For the text-containing cell, return its midpoint in (X, Y) coordinate format. 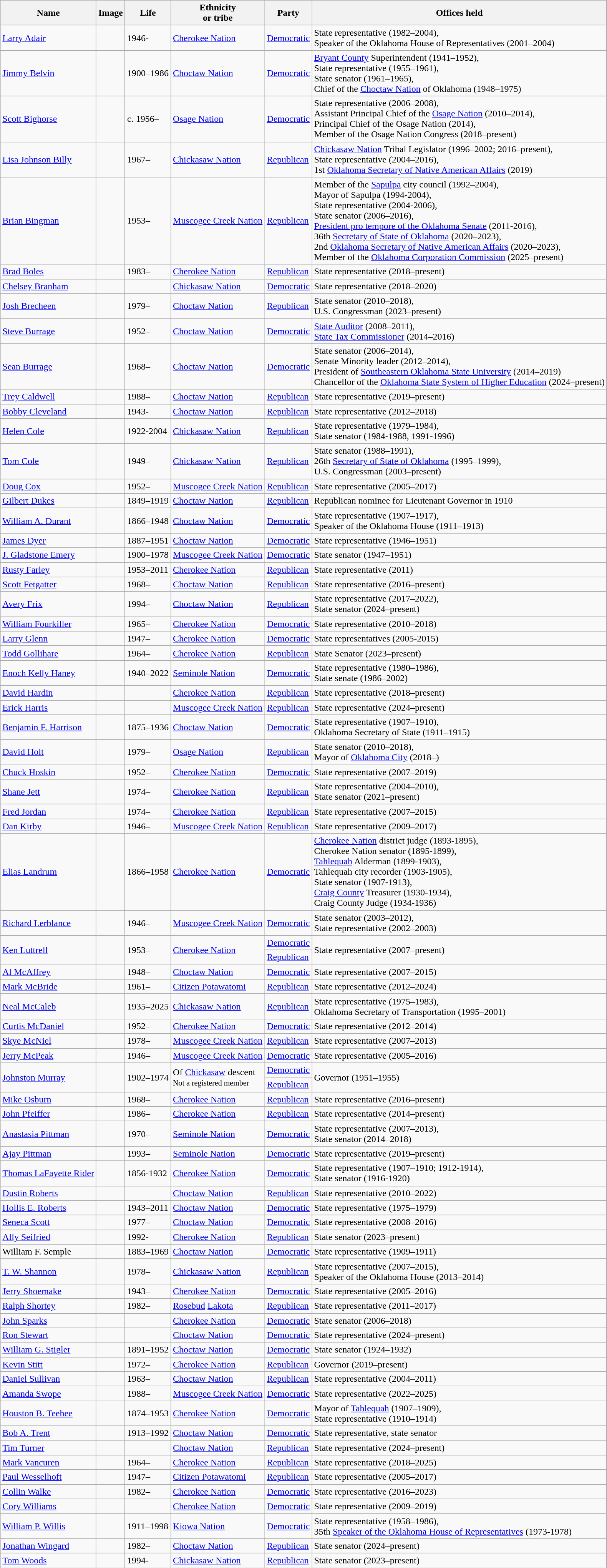
1953–2011 (148, 570)
Curtis McDaniel (48, 1026)
Kevin Stitt (48, 1364)
State representative (2012–2014) (459, 1026)
1883–1969 (148, 1251)
State senator (1988–1991),26th Secretary of State of Oklahoma (1995–1999),U.S. Congressman (2003–present) (459, 461)
Elias Landrum (48, 872)
Skye McNiel (48, 1041)
Chelsey Branham (48, 286)
Josh Brecheen (48, 306)
Rosebud Lakota (218, 1306)
Mark McBride (48, 986)
1965– (148, 624)
Amanda Swope (48, 1394)
J. Gladstone Emery (48, 555)
Cory Williams (48, 1506)
Name (48, 13)
1972– (148, 1364)
State representative (2007–2013) (459, 1041)
Rusty Farley (48, 570)
Dustin Roberts (48, 1193)
Dan Kirby (48, 826)
State representative (1958–1986),35th Speaker of the Oklahoma House of Representatives (1973-1978) (459, 1526)
Offices held (459, 13)
State representative (2009–2017) (459, 826)
State representative (2018–2025) (459, 1462)
1992- (148, 1237)
State representative (1982–2004),Speaker of the Oklahoma House of Representatives (2001–2004) (459, 38)
State representative (1980–1986), State senate (1986–2002) (459, 673)
Tom Cole (48, 461)
1911–1998 (148, 1526)
Image (111, 13)
1874–1953 (148, 1414)
Scott Fetgatter (48, 584)
Johnston Murray (48, 1077)
Governor (1951–1955) (459, 1077)
William F. Semple (48, 1251)
1994- (148, 1560)
Shane Jett (48, 792)
William P. Willis (48, 1526)
1900–1978 (148, 555)
State representative (2017–2022), State senator (2024–present) (459, 604)
Jerry Shoemake (48, 1291)
1948– (148, 972)
State representative (1946–1951) (459, 540)
1970– (148, 1134)
1856-1932 (148, 1173)
State senator (2010–2018), U.S. Congressman (2023–present) (459, 306)
State representative (1909–1911) (459, 1251)
c. 1956– (148, 119)
Hollis E. Roberts (48, 1208)
Ralph Shortey (48, 1306)
William Fourkiller (48, 624)
State representative (2009–2019) (459, 1506)
Erick Harris (48, 707)
Anastasia Pittman (48, 1134)
State senator (2003–2012),State representative (2002–2003) (459, 923)
1946- (148, 38)
State representative (2007–2015),Speaker of the Oklahoma House (2013–2014) (459, 1271)
Ally Seifried (48, 1237)
James Dyer (48, 540)
State representative (2008–2016) (459, 1222)
Todd Gollihare (48, 653)
Helen Cole (48, 431)
Benjamin F. Harrison (48, 728)
State senator (1924–1932) (459, 1350)
Lisa Johnson Billy (48, 159)
1887–1951 (148, 540)
Ethnicityor tribe (218, 13)
Chuck Hoskin (48, 772)
Of Chickasaw descentNot a registered member (218, 1077)
Tom Woods (48, 1560)
Jerry McPeak (48, 1055)
1943– (148, 1291)
State representative (2016–2023) (459, 1492)
State representative (1975–1983),Oklahoma Secretary of Transportation (1995–2001) (459, 1006)
1983– (148, 272)
State representative (2011) (459, 570)
1977– (148, 1222)
Bobby Cleveland (48, 411)
Ajay Pittman (48, 1154)
State representative (2010–2022) (459, 1193)
1943–2011 (148, 1208)
Daniel Sullivan (48, 1379)
1902–1974 (148, 1077)
State representative (1979–1984),State senator (1984-1988, 1991-1996) (459, 431)
Larry Adair (48, 38)
1961– (148, 986)
Mike Osburn (48, 1099)
Houston B. Teehee (48, 1414)
Kiowa Nation (218, 1526)
1963– (148, 1379)
Ron Stewart (48, 1335)
State representatives (2005-2015) (459, 638)
Tim Turner (48, 1448)
1913–1992 (148, 1433)
State senator (2010–2018),Mayor of Oklahoma City (2018–) (459, 752)
State representative (2011–2017) (459, 1306)
John Sparks (48, 1320)
State representative (2004–2011) (459, 1379)
1875–1936 (148, 728)
William G. Stigler (48, 1350)
Scott Bighorse (48, 119)
1993– (148, 1154)
Mayor of Tahlequah (1907–1909),State representative (1910–1914) (459, 1414)
1900–1986 (148, 73)
Thomas LaFayette Rider (48, 1173)
1922-2004 (148, 431)
State representative (1907–1917),Speaker of the Oklahoma House (1911–1913) (459, 521)
Mark Vancuren (48, 1462)
State representative (2014–present) (459, 1114)
1994– (148, 604)
State representative (2007–present) (459, 950)
State representative (1907–1910),Oklahoma Secretary of State (1911–1915) (459, 728)
State representative (1975–1979) (459, 1208)
1935–2025 (148, 1006)
Governor (2019–present) (459, 1364)
State representative (2018–2020) (459, 286)
State representative (2007–2013),State senator (2014–2018) (459, 1134)
Richard Lerblance (48, 923)
1940–2022 (148, 673)
Ken Luttrell (48, 950)
Enoch Kelly Haney (48, 673)
State representative (2022–2025) (459, 1394)
Jonathan Wingard (48, 1546)
State senator (2024–present) (459, 1546)
State senator (1947–1951) (459, 555)
Neal McCaleb (48, 1006)
1943- (148, 411)
State representative (2004–2010),State senator (2021–present) (459, 792)
Doug Cox (48, 486)
Sean Burrage (48, 366)
State Senator (2023–present) (459, 653)
Steve Burrage (48, 331)
Paul Wesselhoft (48, 1477)
John Pfeiffer (48, 1114)
State representative, state senator (459, 1433)
Party (288, 13)
Avery Frix (48, 604)
Gilbert Dukes (48, 501)
Seneca Scott (48, 1222)
William A. Durant (48, 521)
Republican nominee for Lieutenant Governor in 1910 (459, 501)
Jimmy Belvin (48, 73)
1986– (148, 1114)
State representative (2007–2019) (459, 772)
Brad Boles (48, 272)
State representative (1907–1910; 1912-1914),State senator (1916-1920) (459, 1173)
State representative (2012–2018) (459, 411)
State representative (2012–2024) (459, 986)
1891–1952 (148, 1350)
1866–1958 (148, 872)
Bob A. Trent (48, 1433)
Life (148, 13)
1866–1948 (148, 521)
Trey Caldwell (48, 396)
Brian Bingman (48, 220)
David Holt (48, 752)
1949– (148, 461)
T. W. Shannon (48, 1271)
Larry Glenn (48, 638)
David Hardin (48, 693)
Al McAffrey (48, 972)
State Auditor (2008–2011),State Tax Commissioner (2014–2016) (459, 331)
Collin Walke (48, 1492)
1967– (148, 159)
Fred Jordan (48, 812)
State representative (2010–2018) (459, 624)
State senator (2006–2018) (459, 1320)
1849–1919 (148, 501)
